Search for the cell housing the specified text and yield its [X, Y] center coordinate. 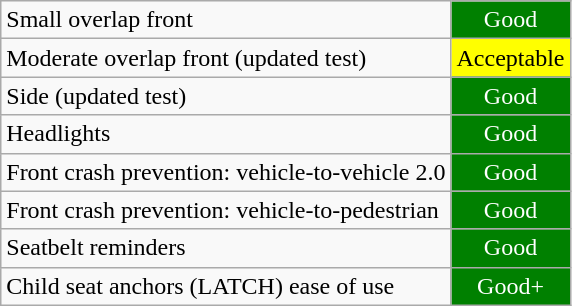
Side (updated test) [226, 96]
Headlights [226, 134]
Seatbelt reminders [226, 248]
Acceptable [510, 58]
Good+ [510, 286]
Front crash prevention: vehicle-to-vehicle 2.0 [226, 172]
Front crash prevention: vehicle-to-pedestrian [226, 210]
Child seat anchors (LATCH) ease of use [226, 286]
Moderate overlap front (updated test) [226, 58]
Small overlap front [226, 20]
